Identify which cell holds the provided text, then report its [x, y] central coordinate. 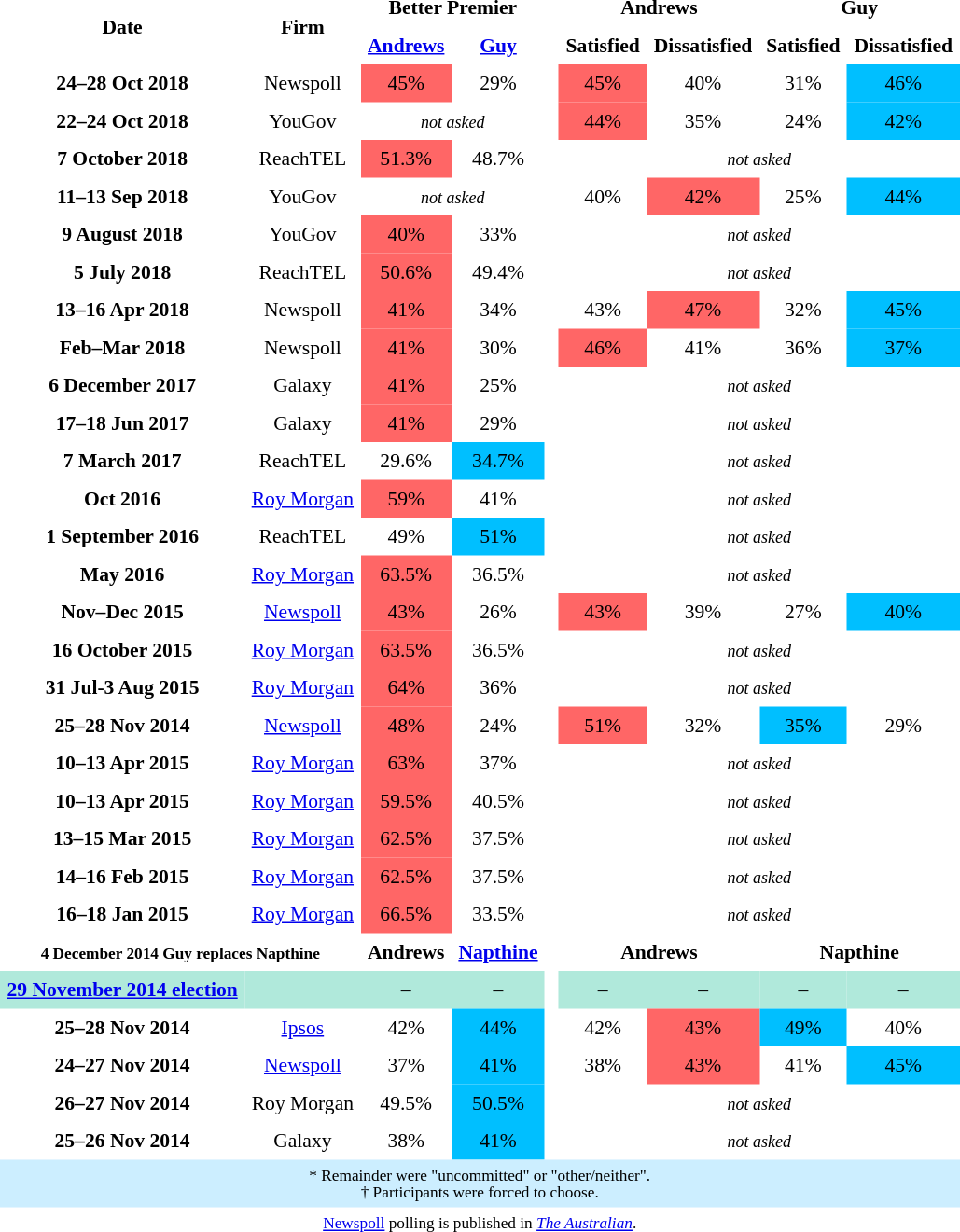
27% [803, 612]
66.5% [407, 914]
59.5% [407, 800]
16–18 Jan 2015 [122, 914]
16 October 2015 [122, 649]
Oct 2016 [122, 498]
14–16 Feb 2015 [122, 877]
* Remainder were "uncommitted" or "other/neither".† Participants were forced to choose. [480, 1184]
49.5% [407, 1102]
30% [498, 347]
40.5% [498, 800]
48.7% [498, 159]
5 July 2018 [122, 272]
Guy [498, 45]
59% [407, 498]
51.3% [407, 159]
47% [703, 310]
31 Jul-3 Aug 2015 [122, 687]
7 October 2018 [122, 159]
Ipsos [302, 1028]
6 December 2017 [122, 385]
33% [498, 234]
49.4% [498, 272]
33.5% [498, 914]
26% [498, 612]
4 December 2014 Guy replaces Napthine [181, 951]
50.6% [407, 272]
Feb–Mar 2018 [122, 347]
29.6% [407, 461]
24–27 Nov 2014 [122, 1065]
22–24 Oct 2018 [122, 121]
9 August 2018 [122, 234]
63% [407, 763]
Nov–Dec 2015 [122, 612]
26–27 Nov 2014 [122, 1102]
11–13 Sep 2018 [122, 196]
17–18 Jun 2017 [122, 423]
7 March 2017 [122, 461]
24–28 Oct 2018 [122, 83]
31% [803, 83]
34.7% [498, 461]
13–15 Mar 2015 [122, 838]
50.5% [498, 1102]
39% [703, 612]
29 November 2014 election [122, 990]
13–16 Apr 2018 [122, 310]
48% [407, 726]
64% [407, 687]
1 September 2016 [122, 536]
May 2016 [122, 574]
25–26 Nov 2014 [122, 1141]
34% [498, 310]
